Detect which cell encompasses the target text, then output its (x, y) center coordinate. 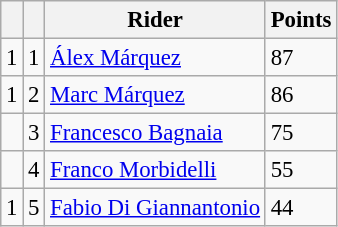
Francesco Bagnaia (156, 133)
5 (34, 208)
Rider (156, 20)
Fabio Di Giannantonio (156, 208)
Álex Márquez (156, 58)
75 (300, 133)
Marc Márquez (156, 95)
87 (300, 58)
44 (300, 208)
Franco Morbidelli (156, 170)
4 (34, 170)
55 (300, 170)
3 (34, 133)
86 (300, 95)
Points (300, 20)
2 (34, 95)
